Locate the cell with the specified text and output its [x, y] center coordinate. 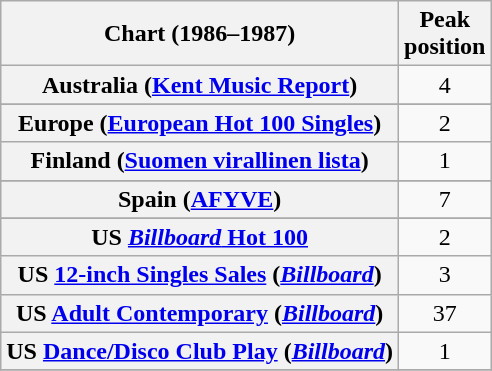
Europe (European Hot 100 Singles) [200, 123]
US 12-inch Singles Sales (Billboard) [200, 275]
Peakposition [445, 34]
US Dance/Disco Club Play (Billboard) [200, 351]
37 [445, 313]
7 [445, 199]
Australia (Kent Music Report) [200, 85]
Chart (1986–1987) [200, 34]
4 [445, 85]
3 [445, 275]
US Billboard Hot 100 [200, 237]
Spain (AFYVE) [200, 199]
Finland (Suomen virallinen lista) [200, 161]
US Adult Contemporary (Billboard) [200, 313]
